Provide the [X, Y] coordinate of the cell's center where the given text is located.  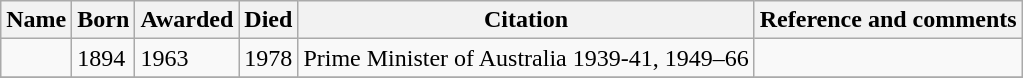
Died [268, 20]
Awarded [187, 20]
Citation [526, 20]
Born [104, 20]
1963 [187, 58]
Name [36, 20]
Reference and comments [888, 20]
Prime Minister of Australia 1939-41, 1949–66 [526, 58]
1894 [104, 58]
1978 [268, 58]
